Pinpoint the cell where the given text exists, returning its [x, y] midpoint coordinate. 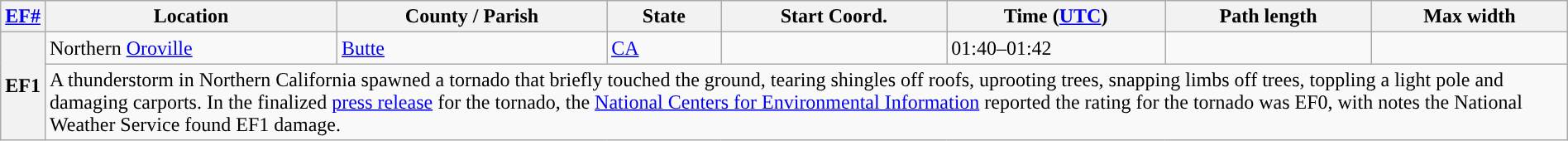
Start Coord. [834, 17]
Path length [1268, 17]
Northern Oroville [190, 48]
County / Parish [471, 17]
EF1 [23, 86]
Location [190, 17]
CA [664, 48]
State [664, 17]
EF# [23, 17]
Butte [471, 48]
Max width [1470, 17]
01:40–01:42 [1056, 48]
Time (UTC) [1056, 17]
